Extract the [X, Y] coordinate from the center of the cell holding the provided text.  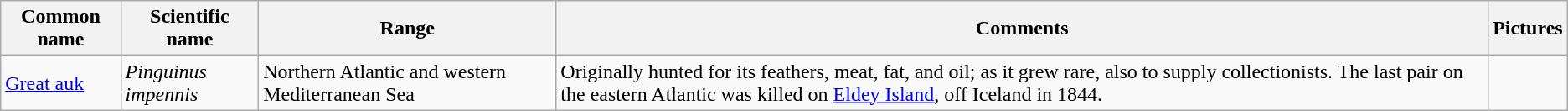
Northern Atlantic and western Mediterranean Sea [407, 82]
Scientific name [189, 29]
Range [407, 29]
Pictures [1528, 29]
Great auk [60, 82]
Comments [1022, 29]
Common name [60, 29]
Pinguinus impennis [189, 82]
